Extract the [X, Y] coordinate from the center of the cell holding the provided text.  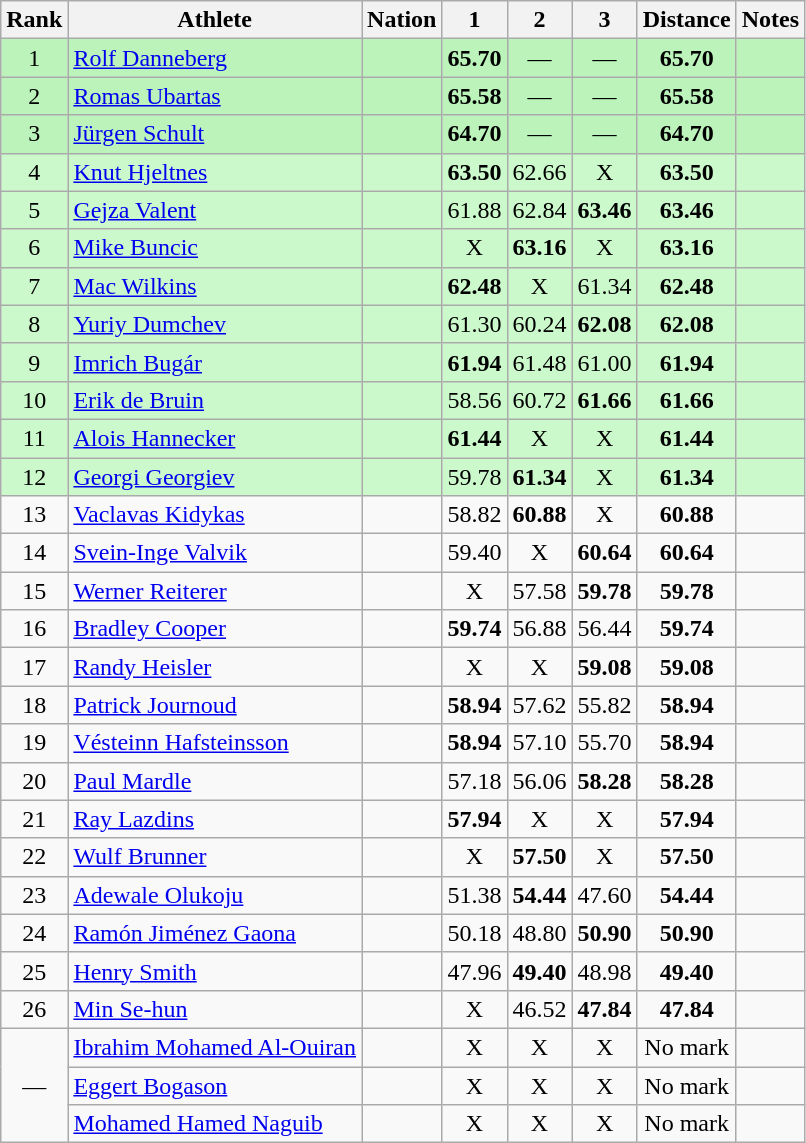
56.88 [540, 629]
22 [34, 857]
58.82 [474, 515]
55.82 [604, 705]
23 [34, 895]
14 [34, 553]
56.44 [604, 629]
62.66 [540, 172]
Distance [686, 20]
8 [34, 324]
Imrich Bugár [215, 362]
Jürgen Schult [215, 134]
Knut Hjeltnes [215, 172]
20 [34, 781]
60.24 [540, 324]
Paul Mardle [215, 781]
18 [34, 705]
56.06 [540, 781]
Svein-Inge Valvik [215, 553]
Rank [34, 20]
48.98 [604, 971]
61.88 [474, 210]
Mike Buncic [215, 248]
Werner Reiterer [215, 591]
55.70 [604, 743]
61.48 [540, 362]
10 [34, 400]
58.56 [474, 400]
Vésteinn Hafsteinsson [215, 743]
Erik de Bruin [215, 400]
16 [34, 629]
15 [34, 591]
21 [34, 819]
46.52 [540, 1009]
24 [34, 933]
17 [34, 667]
Patrick Journoud [215, 705]
47.60 [604, 895]
61.00 [604, 362]
7 [34, 286]
Gejza Valent [215, 210]
11 [34, 438]
60.72 [540, 400]
Mac Wilkins [215, 286]
Athlete [215, 20]
59.40 [474, 553]
4 [34, 172]
12 [34, 477]
Romas Ubartas [215, 96]
Min Se-hun [215, 1009]
50.18 [474, 933]
19 [34, 743]
57.10 [540, 743]
48.80 [540, 933]
Randy Heisler [215, 667]
57.62 [540, 705]
Ray Lazdins [215, 819]
Bradley Cooper [215, 629]
Adewale Olukoju [215, 895]
57.58 [540, 591]
9 [34, 362]
Eggert Bogason [215, 1085]
6 [34, 248]
61.30 [474, 324]
25 [34, 971]
57.18 [474, 781]
Ibrahim Mohamed Al-Ouiran [215, 1047]
Wulf Brunner [215, 857]
Ramón Jiménez Gaona [215, 933]
Georgi Georgiev [215, 477]
13 [34, 515]
Alois Hannecker [215, 438]
Henry Smith [215, 971]
51.38 [474, 895]
5 [34, 210]
Notes [770, 20]
62.84 [540, 210]
Yuriy Dumchev [215, 324]
Rolf Danneberg [215, 58]
Vaclavas Kidykas [215, 515]
26 [34, 1009]
47.96 [474, 971]
Mohamed Hamed Naguib [215, 1124]
Nation [402, 20]
